Extract the [x, y] coordinate from the center of the cell holding the provided text.  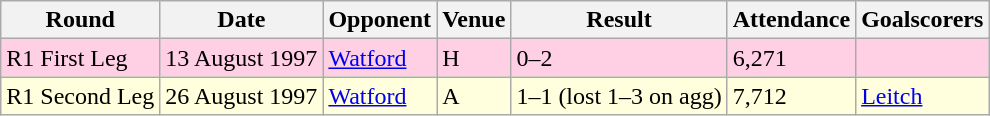
26 August 1997 [242, 96]
H [474, 58]
7,712 [791, 96]
Attendance [791, 20]
Date [242, 20]
A [474, 96]
Opponent [380, 20]
1–1 (lost 1–3 on agg) [619, 96]
Venue [474, 20]
6,271 [791, 58]
R1 Second Leg [80, 96]
Leitch [922, 96]
0–2 [619, 58]
13 August 1997 [242, 58]
Result [619, 20]
Round [80, 20]
R1 First Leg [80, 58]
Goalscorers [922, 20]
